Pinpoint the cell where the given text exists, returning its (x, y) midpoint coordinate. 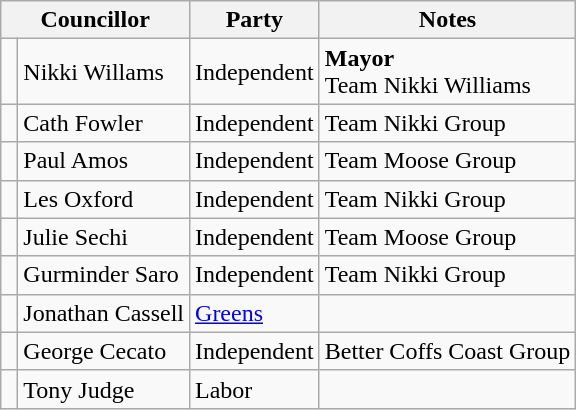
Greens (255, 313)
Better Coffs Coast Group (448, 351)
Les Oxford (104, 199)
Notes (448, 20)
Paul Amos (104, 161)
Jonathan Cassell (104, 313)
Cath Fowler (104, 123)
Julie Sechi (104, 237)
George Cecato (104, 351)
Labor (255, 389)
Mayor Team Nikki Williams (448, 72)
Party (255, 20)
Tony Judge (104, 389)
Gurminder Saro (104, 275)
Nikki Willams (104, 72)
Councillor (96, 20)
